Pinpoint the cell where the given text exists, returning its [X, Y] midpoint coordinate. 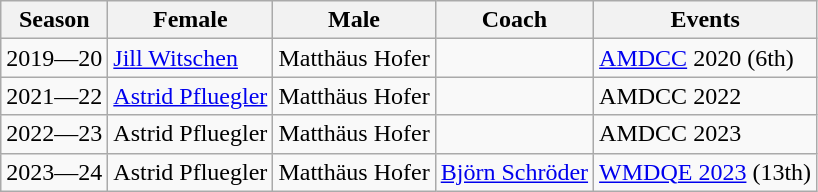
Female [190, 20]
2019—20 [54, 58]
WMDQE 2023 (13th) [706, 172]
2022—23 [54, 134]
Events [706, 20]
Björn Schröder [514, 172]
AMDCC 2020 (6th) [706, 58]
AMDCC 2022 [706, 96]
AMDCC 2023 [706, 134]
Season [54, 20]
Male [354, 20]
Coach [514, 20]
Jill Witschen [190, 58]
2023—24 [54, 172]
2021—22 [54, 96]
